Find where the given text appears and provide that cell's center as [X, Y] coordinate. 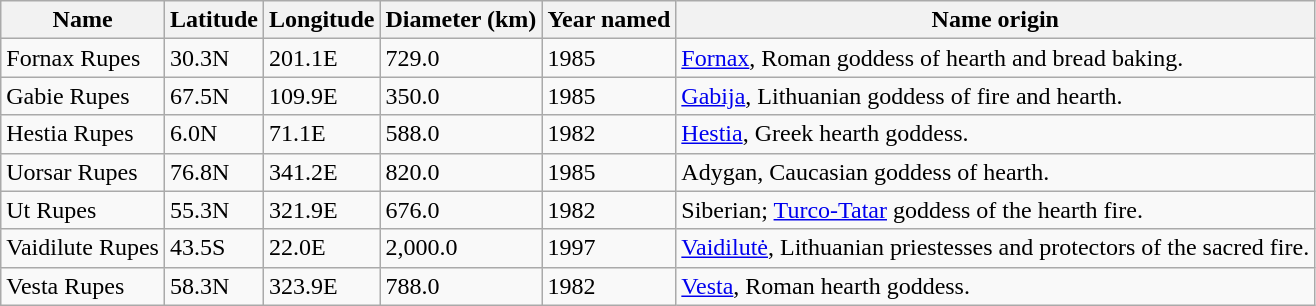
6.0N [214, 134]
Vaidilute Rupes [83, 248]
109.9E [322, 96]
Fornax Rupes [83, 58]
55.3N [214, 210]
Diameter (km) [461, 20]
58.3N [214, 286]
Uorsar Rupes [83, 172]
676.0 [461, 210]
788.0 [461, 286]
Ut Rupes [83, 210]
71.1E [322, 134]
Name [83, 20]
Adygan, Caucasian goddess of hearth. [996, 172]
67.5N [214, 96]
43.5S [214, 248]
201.1E [322, 58]
Fornax, Roman goddess of hearth and bread baking. [996, 58]
Longitude [322, 20]
Hestia, Greek hearth goddess. [996, 134]
323.9E [322, 286]
Name origin [996, 20]
Gabija, Lithuanian goddess of fire and hearth. [996, 96]
341.2E [322, 172]
820.0 [461, 172]
Vesta, Roman hearth goddess. [996, 286]
Vesta Rupes [83, 286]
321.9E [322, 210]
76.8N [214, 172]
729.0 [461, 58]
2,000.0 [461, 248]
588.0 [461, 134]
22.0E [322, 248]
1997 [609, 248]
Gabie Rupes [83, 96]
Hestia Rupes [83, 134]
350.0 [461, 96]
Latitude [214, 20]
Siberian; Turco-Tatar goddess of the hearth fire. [996, 210]
30.3N [214, 58]
Vaidilutė, Lithuanian priestesses and protectors of the sacred fire. [996, 248]
Year named [609, 20]
